Scan for the cell matching the given text and deliver its (x, y) coordinate at center. 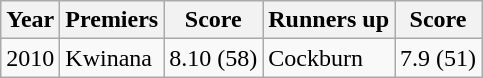
Premiers (112, 20)
8.10 (58) (214, 58)
Runners up (329, 20)
Kwinana (112, 58)
Year (30, 20)
2010 (30, 58)
Cockburn (329, 58)
7.9 (51) (438, 58)
